Search for the cell housing the specified text and yield its (X, Y) center coordinate. 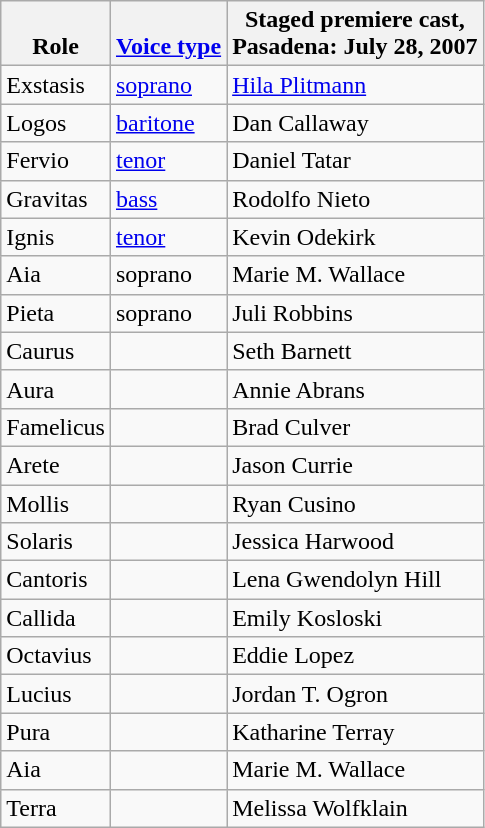
Ignis (56, 237)
Juli Robbins (355, 313)
Cantoris (56, 580)
Eddie Lopez (355, 656)
Pura (56, 732)
baritone (168, 123)
Fervio (56, 161)
Dan Callaway (355, 123)
Brad Culver (355, 427)
Jason Currie (355, 465)
Arete (56, 465)
bass (168, 199)
Role (56, 34)
Lena Gwendolyn Hill (355, 580)
Mollis (56, 503)
Solaris (56, 542)
Gravitas (56, 199)
Terra (56, 808)
Kevin Odekirk (355, 237)
Staged premiere cast,Pasadena: July 28, 2007 (355, 34)
Hila Plitmann (355, 85)
Melissa Wolfklain (355, 808)
Famelicus (56, 427)
Ryan Cusino (355, 503)
Logos (56, 123)
Lucius (56, 694)
Jordan T. Ogron (355, 694)
Exstasis (56, 85)
Katharine Terray (355, 732)
Aura (56, 389)
Caurus (56, 351)
Callida (56, 618)
Seth Barnett (355, 351)
Daniel Tatar (355, 161)
Rodolfo Nieto (355, 199)
Pieta (56, 313)
Jessica Harwood (355, 542)
Emily Kosloski (355, 618)
Voice type (168, 34)
Octavius (56, 656)
Annie Abrans (355, 389)
